Return (x, y) of the center of cell containing provided text 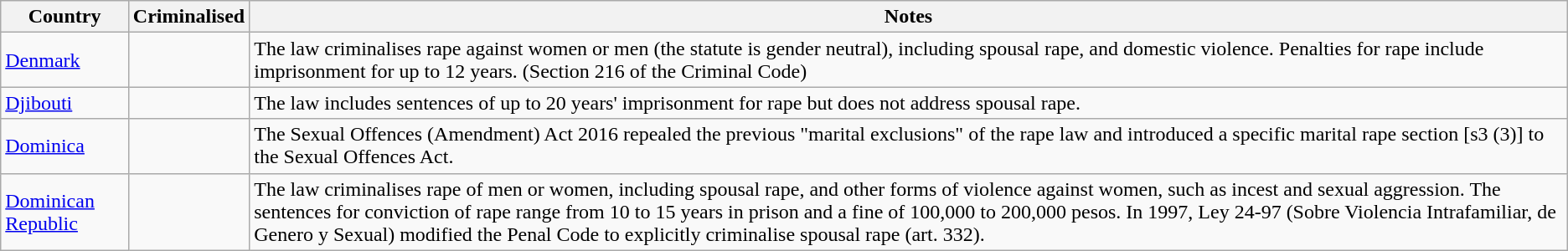
Denmark (65, 60)
Dominican Republic (65, 212)
Criminalised (188, 17)
Djibouti (65, 103)
Dominica (65, 146)
The law includes sentences of up to 20 years' imprisonment for rape but does not address spousal rape. (909, 103)
Notes (909, 17)
Country (65, 17)
